Search for the cell housing the specified text and yield its [x, y] center coordinate. 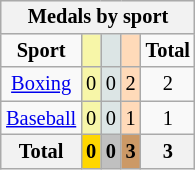
Medals by sport [98, 17]
Baseball [41, 118]
Boxing [41, 84]
Sport [41, 51]
